Identify which cell holds the provided text, then report its [X, Y] central coordinate. 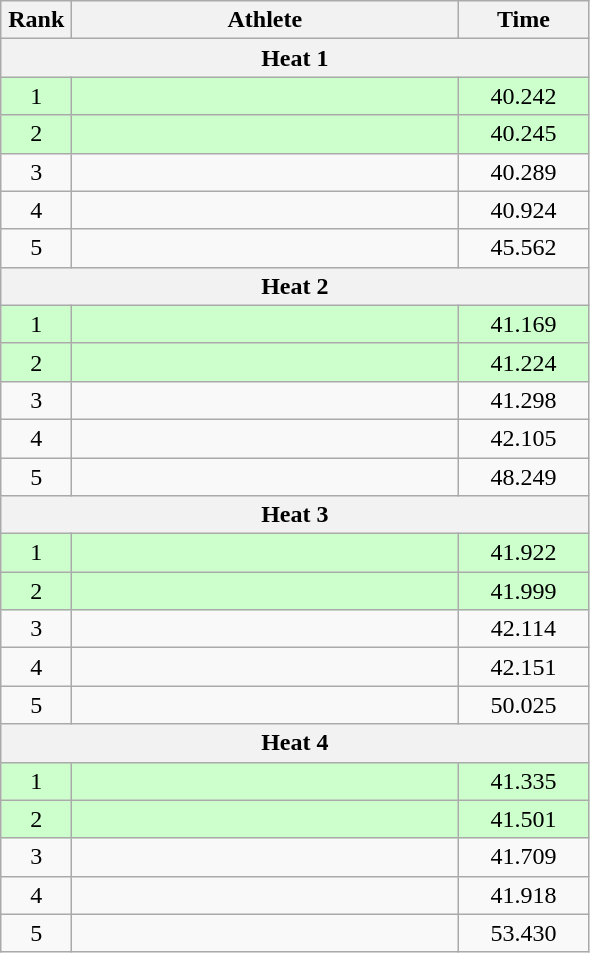
42.114 [524, 629]
Heat 1 [295, 58]
41.335 [524, 781]
53.430 [524, 933]
41.298 [524, 400]
Heat 3 [295, 515]
40.289 [524, 172]
Time [524, 20]
40.245 [524, 134]
42.105 [524, 438]
41.501 [524, 819]
41.169 [524, 324]
41.922 [524, 553]
40.924 [524, 210]
Heat 2 [295, 286]
Rank [36, 20]
40.242 [524, 96]
41.709 [524, 857]
42.151 [524, 667]
45.562 [524, 248]
41.999 [524, 591]
41.224 [524, 362]
50.025 [524, 705]
48.249 [524, 477]
41.918 [524, 895]
Athlete [265, 20]
Heat 4 [295, 743]
